For the text-containing cell, return its midpoint in (X, Y) coordinate format. 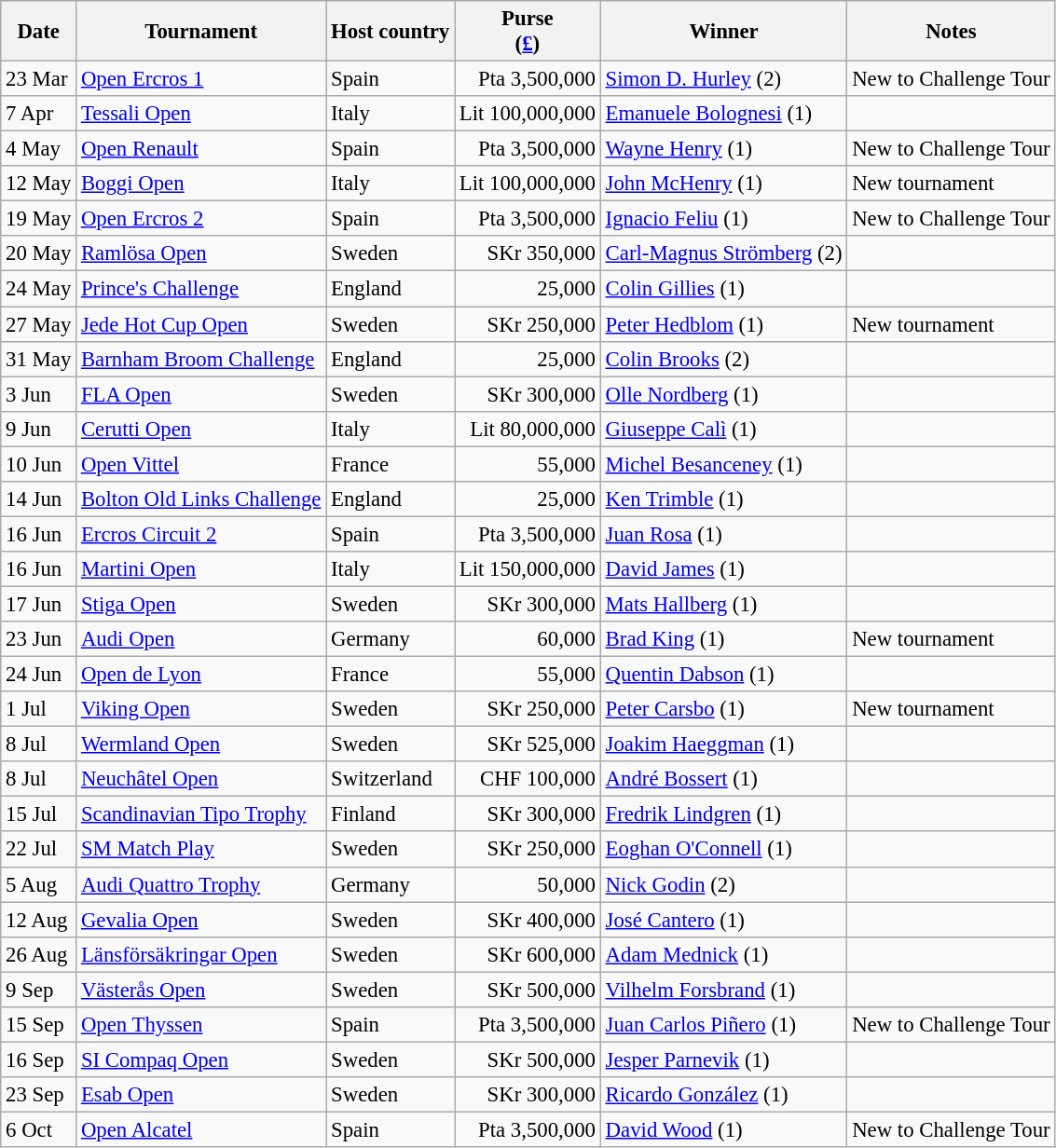
SM Match Play (201, 850)
Gevalia Open (201, 920)
Switzerland (391, 779)
SKr 400,000 (528, 920)
10 Jun (39, 464)
Boggi Open (201, 184)
27 May (39, 324)
Vilhelm Forsbrand (1) (723, 990)
Prince's Challenge (201, 289)
26 Aug (39, 954)
Colin Gillies (1) (723, 289)
9 Jun (39, 429)
SKr 600,000 (528, 954)
SI Compaq Open (201, 1059)
23 Sep (39, 1095)
23 Jun (39, 639)
Fredrik Lindgren (1) (723, 814)
16 Sep (39, 1059)
Quentin Dabson (1) (723, 675)
Open Renault (201, 149)
12 May (39, 184)
Tessali Open (201, 114)
Open Alcatel (201, 1129)
Wayne Henry (1) (723, 149)
Länsförsäkringar Open (201, 954)
14 Jun (39, 499)
Peter Hedblom (1) (723, 324)
Open Ercros 1 (201, 79)
12 Aug (39, 920)
20 May (39, 254)
Emanuele Bolognesi (1) (723, 114)
David James (1) (723, 569)
Martini Open (201, 569)
Bolton Old Links Challenge (201, 499)
3 Jun (39, 394)
Colin Brooks (2) (723, 359)
SKr 525,000 (528, 745)
Cerutti Open (201, 429)
Ramlösa Open (201, 254)
15 Sep (39, 1025)
Finland (391, 814)
Winner (723, 32)
Mats Hallberg (1) (723, 604)
50,000 (528, 884)
John McHenry (1) (723, 184)
24 May (39, 289)
Carl-Magnus Strömberg (2) (723, 254)
Wermland Open (201, 745)
Audi Open (201, 639)
17 Jun (39, 604)
Lit 80,000,000 (528, 429)
Barnham Broom Challenge (201, 359)
Viking Open (201, 709)
Nick Godin (2) (723, 884)
Joakim Haeggman (1) (723, 745)
Purse(£) (528, 32)
André Bossert (1) (723, 779)
Jede Hot Cup Open (201, 324)
Open Ercros 2 (201, 219)
4 May (39, 149)
7 Apr (39, 114)
24 Jun (39, 675)
Juan Carlos Piñero (1) (723, 1025)
CHF 100,000 (528, 779)
Neuchâtel Open (201, 779)
5 Aug (39, 884)
Date (39, 32)
Notes (951, 32)
31 May (39, 359)
SKr 350,000 (528, 254)
22 Jul (39, 850)
Open Thyssen (201, 1025)
Ercros Circuit 2 (201, 534)
Giuseppe Calì (1) (723, 429)
Open Vittel (201, 464)
Host country (391, 32)
David Wood (1) (723, 1129)
1 Jul (39, 709)
Audi Quattro Trophy (201, 884)
19 May (39, 219)
Lit 150,000,000 (528, 569)
Peter Carsbo (1) (723, 709)
15 Jul (39, 814)
Esab Open (201, 1095)
José Cantero (1) (723, 920)
Ricardo González (1) (723, 1095)
Ken Trimble (1) (723, 499)
Juan Rosa (1) (723, 534)
Michel Besanceney (1) (723, 464)
Brad King (1) (723, 639)
60,000 (528, 639)
Tournament (201, 32)
FLA Open (201, 394)
6 Oct (39, 1129)
Olle Nordberg (1) (723, 394)
Stiga Open (201, 604)
9 Sep (39, 990)
Ignacio Feliu (1) (723, 219)
Jesper Parnevik (1) (723, 1059)
Open de Lyon (201, 675)
Adam Mednick (1) (723, 954)
Simon D. Hurley (2) (723, 79)
23 Mar (39, 79)
Scandinavian Tipo Trophy (201, 814)
Västerås Open (201, 990)
Eoghan O'Connell (1) (723, 850)
